Search for the cell housing the specified text and yield its [x, y] center coordinate. 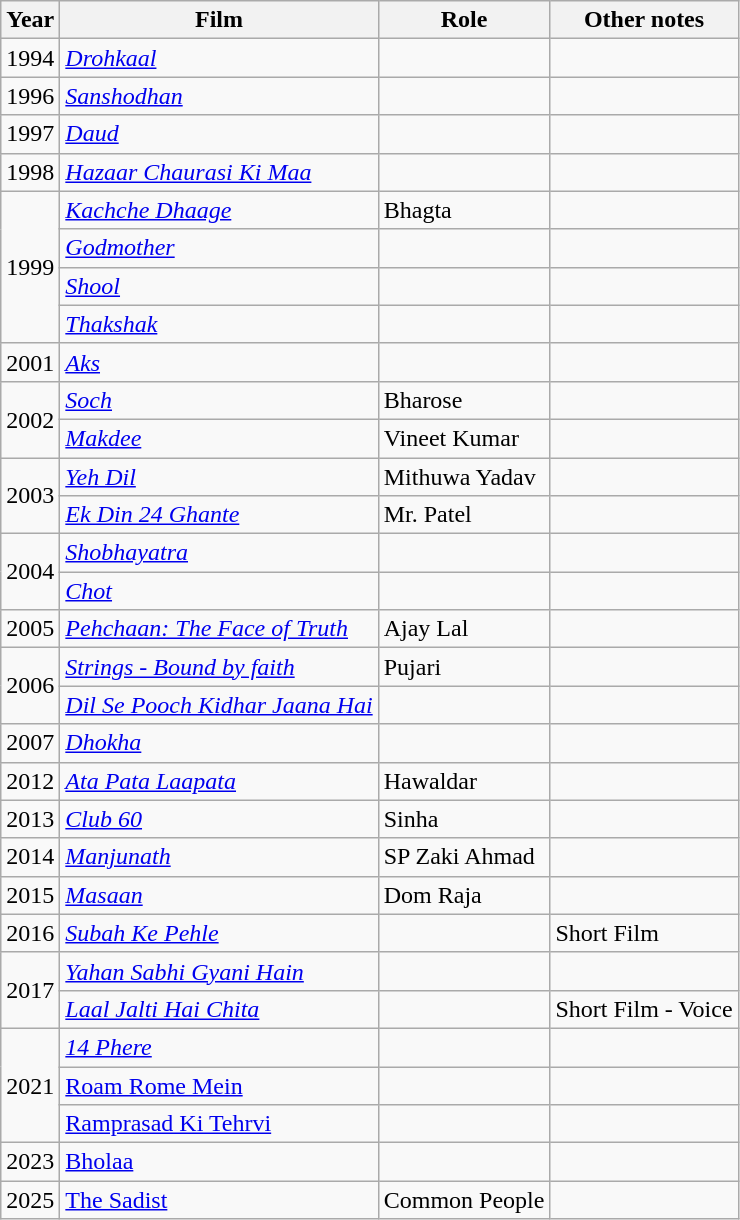
Hazaar Chaurasi Ki Maa [219, 172]
SP Zaki Ahmad [464, 857]
Kachche Dhaage [219, 210]
Makdee [219, 438]
Bholaa [219, 1162]
1996 [30, 96]
Chot [219, 591]
Club 60 [219, 819]
2002 [30, 419]
Short Film [644, 933]
Ata Pata Laapata [219, 781]
2006 [30, 686]
The Sadist [219, 1200]
2003 [30, 496]
Shool [219, 286]
Soch [219, 400]
2005 [30, 629]
Common People [464, 1200]
14 Phere [219, 1047]
Yeh Dil [219, 477]
1994 [30, 58]
Year [30, 20]
Laal Jalti Hai Chita [219, 1009]
2016 [30, 933]
Bhagta [464, 210]
Short Film - Voice [644, 1009]
Other notes [644, 20]
Sinha [464, 819]
Mr. Patel [464, 515]
2017 [30, 990]
2014 [30, 857]
Hawaldar [464, 781]
Mithuwa Yadav [464, 477]
2023 [30, 1162]
Manjunath [219, 857]
2001 [30, 362]
Daud [219, 134]
2025 [30, 1200]
Thakshak [219, 324]
2004 [30, 572]
Vineet Kumar [464, 438]
2021 [30, 1085]
2015 [30, 895]
Pujari [464, 667]
Dom Raja [464, 895]
Godmother [219, 248]
Roam Rome Mein [219, 1085]
Dhokha [219, 743]
2012 [30, 781]
Sanshodhan [219, 96]
2007 [30, 743]
Pehchaan: The Face of Truth [219, 629]
1997 [30, 134]
Bharose [464, 400]
Strings - Bound by faith [219, 667]
Role [464, 20]
Ramprasad Ki Tehrvi [219, 1124]
Subah Ke Pehle [219, 933]
Shobhayatra [219, 553]
1998 [30, 172]
Aks [219, 362]
Ek Din 24 Ghante [219, 515]
Film [219, 20]
Ajay Lal [464, 629]
2013 [30, 819]
Drohkaal [219, 58]
Masaan [219, 895]
Dil Se Pooch Kidhar Jaana Hai [219, 705]
1999 [30, 267]
Yahan Sabhi Gyani Hain [219, 971]
